Return the [X, Y] coordinate for the center point of the cell that contains the specified text.  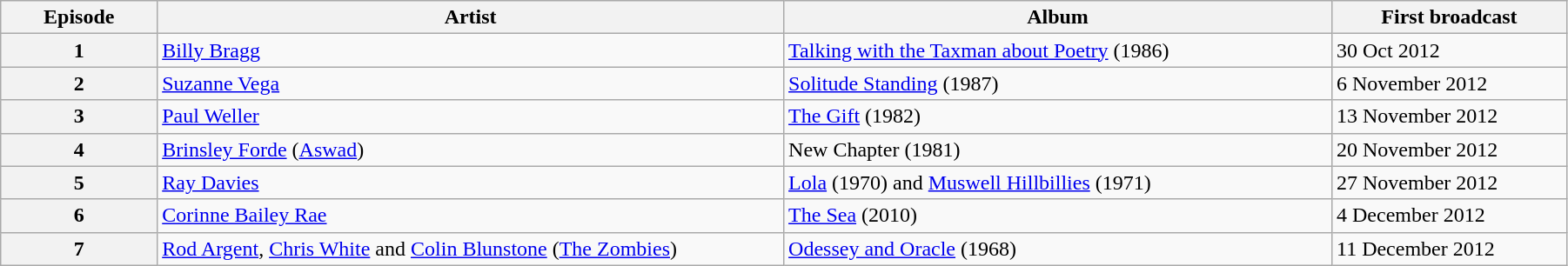
Suzanne Vega [471, 83]
20 November 2012 [1449, 150]
Billy Bragg [471, 50]
11 December 2012 [1449, 249]
27 November 2012 [1449, 183]
6 [79, 216]
Talking with the Taxman about Poetry (1986) [1058, 50]
Album [1058, 17]
Brinsley Forde (Aswad) [471, 150]
Episode [79, 17]
7 [79, 249]
1 [79, 50]
4 December 2012 [1449, 216]
Paul Weller [471, 116]
Rod Argent, Chris White and Colin Blunstone (The Zombies) [471, 249]
Lola (1970) and Muswell Hillbillies (1971) [1058, 183]
The Gift (1982) [1058, 116]
Corinne Bailey Rae [471, 216]
Artist [471, 17]
2 [79, 83]
New Chapter (1981) [1058, 150]
13 November 2012 [1449, 116]
Odessey and Oracle (1968) [1058, 249]
3 [79, 116]
First broadcast [1449, 17]
6 November 2012 [1449, 83]
Solitude Standing (1987) [1058, 83]
4 [79, 150]
30 Oct 2012 [1449, 50]
The Sea (2010) [1058, 216]
Ray Davies [471, 183]
5 [79, 183]
